Scan for the cell matching the given text and deliver its [X, Y] coordinate at center. 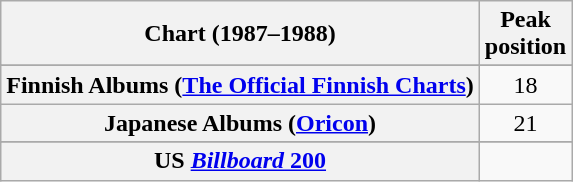
Finnish Albums (The Official Finnish Charts) [240, 85]
21 [525, 123]
Japanese Albums (Oricon) [240, 123]
18 [525, 85]
Peak position [525, 34]
US Billboard 200 [240, 161]
Chart (1987–1988) [240, 34]
